Locate the cell with the specified text and output its [x, y] center coordinate. 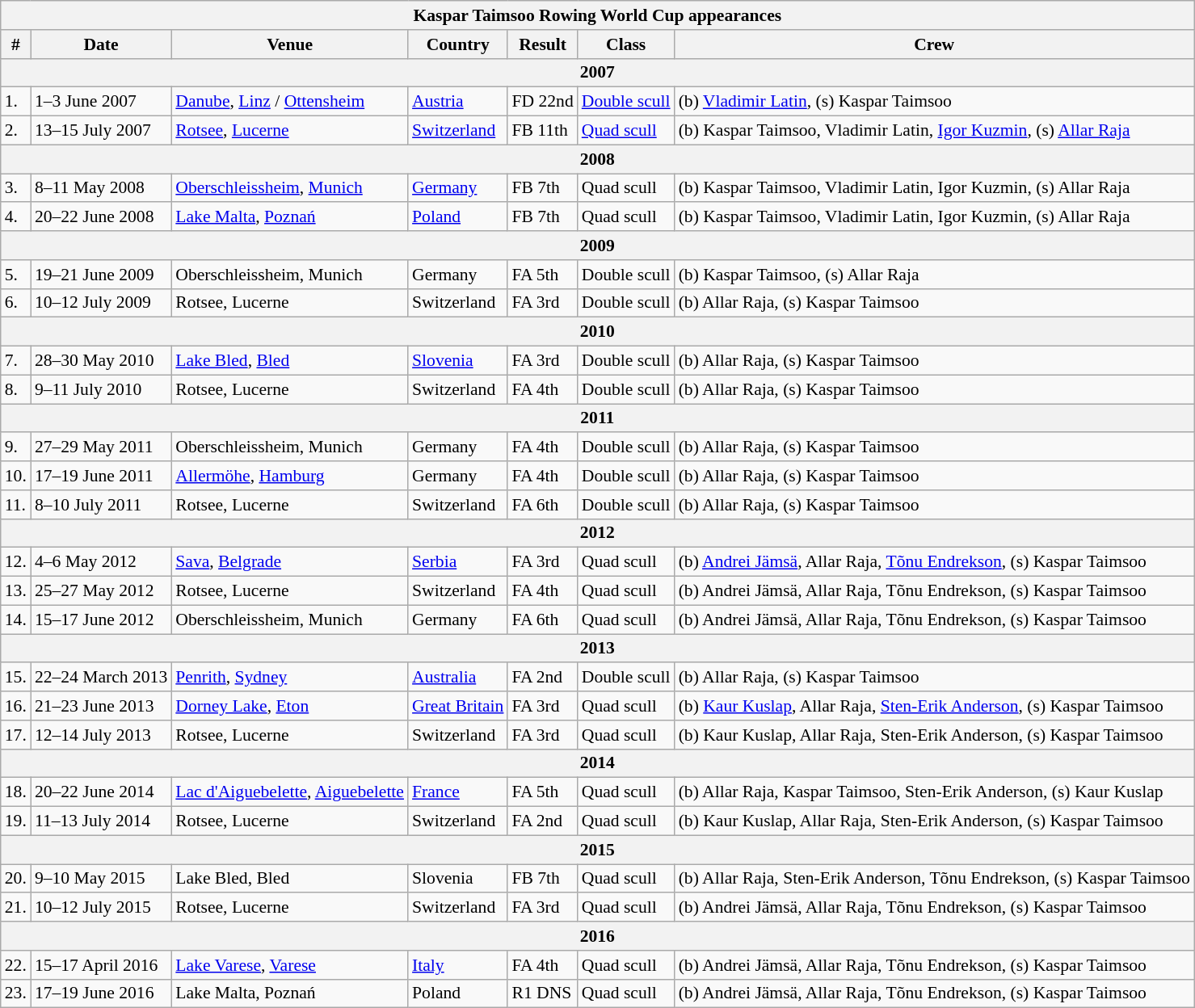
18. [16, 792]
Allermöhe, Hamburg [289, 476]
16. [16, 706]
Great Britain [457, 706]
9–11 July 2010 [101, 389]
2011 [598, 418]
25–27 May 2012 [101, 591]
13. [16, 591]
Serbia [457, 562]
22. [16, 965]
13–15 July 2007 [101, 131]
15. [16, 678]
Venue [289, 44]
19–21 June 2009 [101, 275]
23. [16, 993]
4–6 May 2012 [101, 562]
(b) Allar Raja, Sten-Erik Anderson, Tõnu Endrekson, (s) Kaspar Taimsoo [934, 879]
10. [16, 476]
2010 [598, 332]
21. [16, 908]
22–24 March 2013 [101, 678]
2016 [598, 936]
FB 11th [542, 131]
Kaspar Taimsoo Rowing World Cup appearances [598, 15]
11. [16, 505]
28–30 May 2010 [101, 361]
Result [542, 44]
12–14 July 2013 [101, 735]
8. [16, 389]
14. [16, 619]
10–12 July 2009 [101, 303]
9–10 May 2015 [101, 879]
15–17 June 2012 [101, 619]
2014 [598, 763]
8–10 July 2011 [101, 505]
20. [16, 879]
17. [16, 735]
# [16, 44]
Italy [457, 965]
7. [16, 361]
(b) Vladimir Latin, (s) Kaspar Taimsoo [934, 102]
Date [101, 44]
2. [16, 131]
3. [16, 188]
4. [16, 217]
17–19 June 2016 [101, 993]
5. [16, 275]
Crew [934, 44]
1. [16, 102]
21–23 June 2013 [101, 706]
(b) Allar Raja, Kaspar Taimsoo, Sten-Erik Anderson, (s) Kaur Kuslap [934, 792]
12. [16, 562]
2012 [598, 533]
Austria [457, 102]
9. [16, 447]
France [457, 792]
Dorney Lake, Eton [289, 706]
Australia [457, 678]
1–3 June 2007 [101, 102]
Lake Varese, Varese [289, 965]
6. [16, 303]
27–29 May 2011 [101, 447]
20–22 June 2014 [101, 792]
17–19 June 2011 [101, 476]
Country [457, 44]
R1 DNS [542, 993]
2008 [598, 159]
Sava, Belgrade [289, 562]
15–17 April 2016 [101, 965]
2007 [598, 73]
10–12 July 2015 [101, 908]
2009 [598, 246]
20–22 June 2008 [101, 217]
2015 [598, 850]
19. [16, 821]
Lac d'Aiguebelette, Aiguebelette [289, 792]
2013 [598, 649]
Class [626, 44]
11–13 July 2014 [101, 821]
Penrith, Sydney [289, 678]
(b) Kaspar Taimsoo, (s) Allar Raja [934, 275]
Danube, Linz / Ottensheim [289, 102]
8–11 May 2008 [101, 188]
FD 22nd [542, 102]
